From the cell containing the given text, extract its center point as (x, y) coordinate. 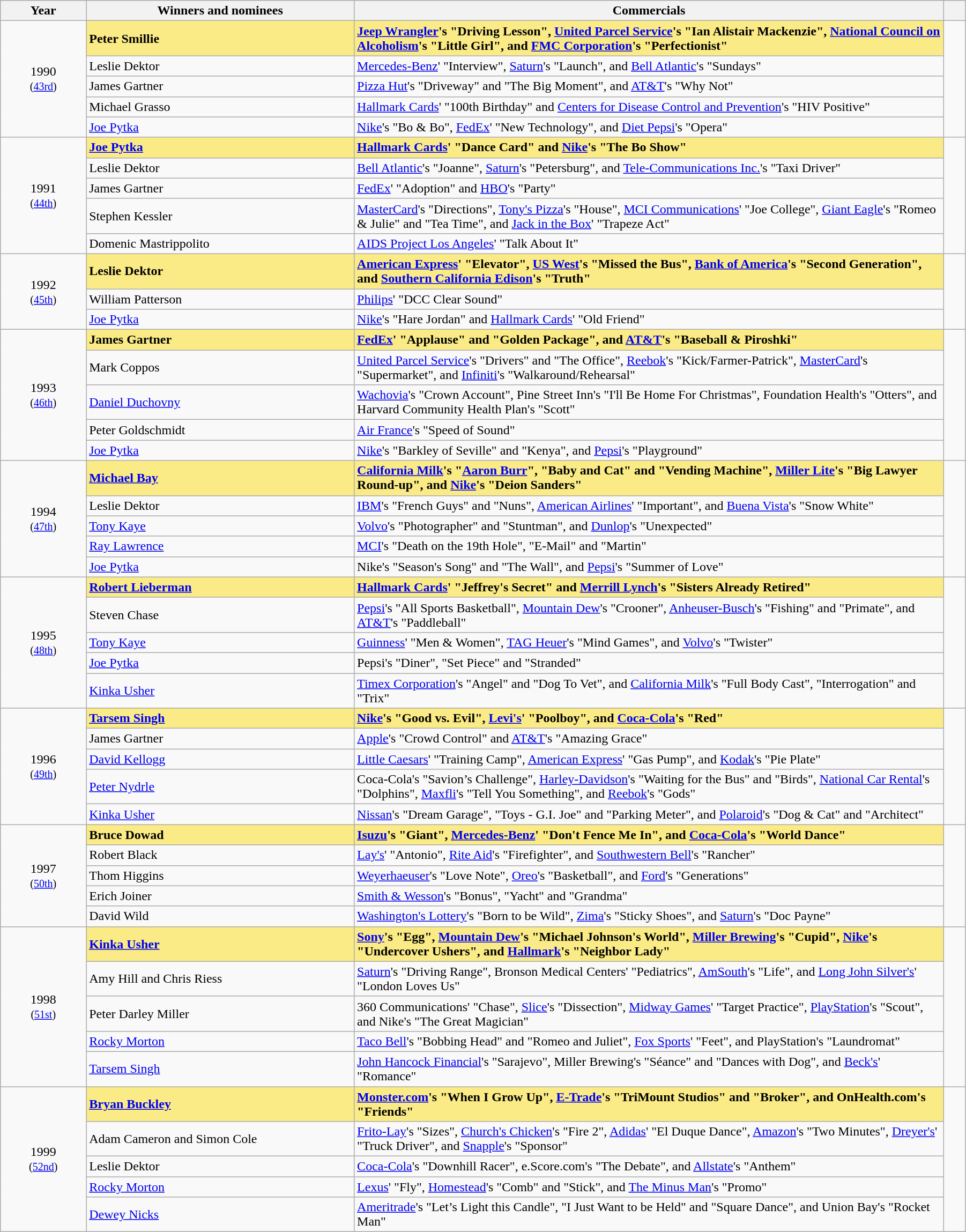
Little Caesars' "Training Camp", American Express' "Gas Pump", and Kodak's "Pie Plate" (649, 759)
Winners and nominees (220, 11)
American Express' "Elevator", US West's "Missed the Bus", Bank of America's "Second Generation", and Southern California Edison's "Truth" (649, 271)
AIDS Project Los Angeles' "Talk About It" (649, 243)
David Kellogg (220, 759)
Saturn's "Driving Range", Bronson Medical Centers' "Pediatrics", AmSouth's "Life", and Long John Silver's' "London Loves Us" (649, 979)
Ameritrade's "Let’s Light this Candle", "I Just Want to be Held" and "Square Dance", and Union Bay's "Rocket Man" (649, 1215)
Isuzu's "Giant", Mercedes-Benz' "Don't Fence Me In", and Coca-Cola's "World Dance" (649, 835)
United Parcel Service's "Drivers" and "The Office", Reebok's "Kick/Farmer-Patrick", MasterCard's "Supermarket", and Infiniti's "Walkaround/Rehearsal" (649, 368)
Bell Atlantic's "Joanne", Saturn's "Petersburg", and Tele-Communications Inc.'s "Taxi Driver" (649, 168)
1994(47th) (43, 519)
1998(51st) (43, 1006)
Ray Lawrence (220, 546)
Nissan's "Dream Garage", "Toys - G.I. Joe" and "Parking Meter", and Polaroid's "Dog & Cat" and "Architect" (649, 814)
Domenic Mastrippolito (220, 243)
FedEx' "Adoption" and HBO's "Party" (649, 188)
1992(45th) (43, 292)
1999(52nd) (43, 1159)
1990(43rd) (43, 79)
Nike's "Hare Jordan" and Hallmark Cards' "Old Friend" (649, 320)
Coca-Cola's "Downhill Racer", e.Score.com's "The Debate", and Allstate's "Anthem" (649, 1167)
Hallmark Cards' "Dance Card" and Nike's "The Bo Show" (649, 147)
Dewey Nicks (220, 1215)
Frito-Lay's "Sizes", Church's Chicken's "Fire 2", Adidas' "El Duque Dance", Amazon's "Two Minutes", Dreyer's' "Truck Driver", and Snapple's "Sponsor" (649, 1139)
Robert Lieberman (220, 587)
Mark Coppos (220, 368)
Guinness' "Men & Women", TAG Heuer's "Mind Games", and Volvo's "Twister" (649, 642)
Bryan Buckley (220, 1103)
FedEx' "Applause" and "Golden Package", and AT&T's "Baseball & Piroshki" (649, 340)
Michael Grasso (220, 107)
Pepsi's "All Sports Basketball", Mountain Dew's "Crooner", Anheuser-Busch's "Fishing" and "Primate", and AT&T's "Paddleball" (649, 614)
Hallmark Cards' "100th Birthday" and Centers for Disease Control and Prevention's "HIV Positive" (649, 107)
1991(44th) (43, 195)
Pizza Hut's "Driveway" and "The Big Moment", and AT&T's "Why Not" (649, 86)
Hallmark Cards' "Jeffrey's Secret" and Merrill Lynch's "Sisters Already Retired" (649, 587)
Thom Higgins (220, 875)
360 Communications' "Chase", Slice's "Dissection", Midway Games' "Target Practice", PlayStation's "Scout", and Nike's "The Great Magician" (649, 1013)
Air France's "Speed of Sound" (649, 430)
Peter Nydrle (220, 787)
Bruce Dowad (220, 835)
Peter Smillie (220, 39)
Michael Bay (220, 478)
Peter Goldschmidt (220, 430)
Lexus' "Fly", Homestead's "Comb" and "Stick", and The Minus Man's "Promo" (649, 1187)
Amy Hill and Chris Riess (220, 979)
1997(50th) (43, 875)
Wachovia's "Crown Account", Pine Street Inn's "I'll Be Home For Christmas", Foundation Health's "Otters", and Harvard Community Health Plan's "Scott" (649, 402)
Washington's Lottery's "Born to be Wild", Zima's "Sticky Shoes", and Saturn's "Doc Payne" (649, 916)
Apple's "Crowd Control" and AT&T's "Amazing Grace" (649, 739)
Steven Chase (220, 614)
MCI's "Death on the 19th Hole", "E-Mail" and "Martin" (649, 546)
Timex Corporation's "Angel" and "Dog To Vet", and California Milk's "Full Body Cast", "Interrogation" and "Trix" (649, 691)
1995(48th) (43, 642)
Nike's "Barkley of Seville" and "Kenya", and Pepsi's "Playground" (649, 450)
Erich Joiner (220, 896)
Commercials (649, 11)
Nike's "Bo & Bo", FedEx' "New Technology", and Diet Pepsi's "Opera" (649, 127)
California Milk's "Aaron Burr", "Baby and Cat" and "Vending Machine", Miller Lite's "Big Lawyer Round-up", and Nike's "Deion Sanders" (649, 478)
William Patterson (220, 299)
Volvo's "Photographer" and "Stuntman", and Dunlop's "Unexpected" (649, 526)
David Wild (220, 916)
Robert Black (220, 855)
IBM's "French Guys" and "Nuns", American Airlines' "Important", and Buena Vista's "Snow White" (649, 506)
Weyerhaeuser's "Love Note", Oreo's "Basketball", and Ford's "Generations" (649, 875)
Lay's' "Antonio", Rite Aid's "Firefighter", and Southwestern Bell's "Rancher" (649, 855)
John Hancock Financial's "Sarajevo", Miller Brewing's "Séance" and "Dances with Dog", and Beck's' "Romance" (649, 1069)
Stephen Kessler (220, 216)
1993(46th) (43, 395)
Taco Bell's "Bobbing Head" and "Romeo and Juliet", Fox Sports' "Feet", and PlayStation's "Laundromat" (649, 1041)
Philips' "DCC Clear Sound" (649, 299)
Daniel Duchovny (220, 402)
Smith & Wesson's "Bonus", "Yacht" and "Grandma" (649, 896)
Pepsi's "Diner", "Set Piece" and "Stranded" (649, 663)
1996(49th) (43, 767)
Year (43, 11)
Nike's "Season's Song" and "The Wall", and Pepsi's "Summer of Love" (649, 567)
Sony's "Egg", Mountain Dew's "Michael Johnson's World", Miller Brewing's "Cupid", Nike's "Undercover Ushers", and Hallmark's "Neighbor Lady" (649, 944)
Nike's "Good vs. Evil", Levi's' "Poolboy", and Coca-Cola's "Red" (649, 718)
Monster.com's "When I Grow Up", E-Trade's "TriMount Studios" and "Broker", and OnHealth.com's "Friends" (649, 1103)
Adam Cameron and Simon Cole (220, 1139)
Peter Darley Miller (220, 1013)
Mercedes-Benz' "Interview", Saturn's "Launch", and Bell Atlantic's "Sundays" (649, 66)
